Search for the cell housing the specified text and yield its [X, Y] center coordinate. 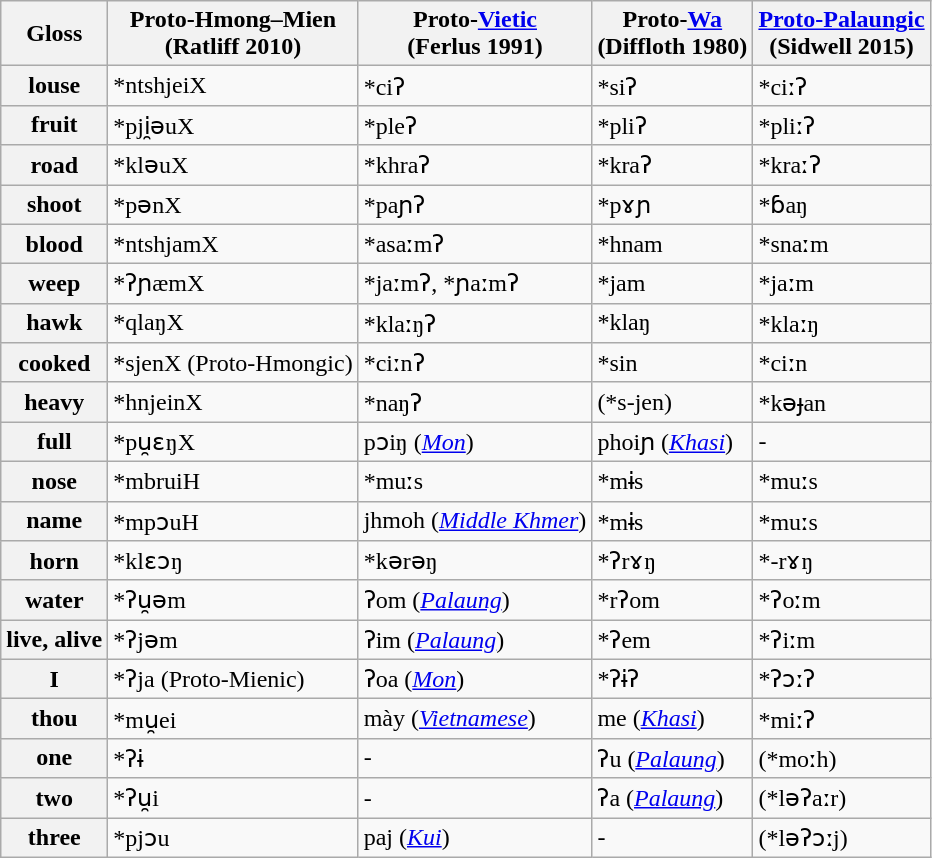
water [54, 600]
ʔim (Palaung) [475, 640]
*sin [672, 363]
(*s-jen) [672, 402]
*ciʔ [475, 86]
horn [54, 561]
*mbruiH [233, 481]
I [54, 679]
*ʔoːm [842, 600]
*ʔɲæmX [233, 284]
*ʔu̯i [233, 798]
thou [54, 719]
*-rɤŋ [842, 561]
*ʔja (Proto-Mienic) [233, 679]
*ʔem [672, 640]
Proto-Hmong–Mien(Ratliff 2010) [233, 34]
shoot [54, 204]
*snaːm [842, 244]
two [54, 798]
*kərəŋ [475, 561]
full [54, 442]
cooked [54, 363]
Proto-Wa(Diffloth 1980) [672, 34]
*pənX [233, 204]
Proto-Vietic(Ferlus 1991) [475, 34]
hawk [54, 323]
*jam [672, 284]
*kraʔ [672, 165]
*siʔ [672, 86]
*jaːmʔ, *ɲaːmʔ [475, 284]
*pliːʔ [842, 125]
*pliʔ [672, 125]
*pu̯ɛŋX [233, 442]
name [54, 521]
*pɤɲ [672, 204]
*ciːʔ [842, 86]
ʔa (Palaung) [672, 798]
(*moːh) [842, 758]
*ɓaŋ [842, 204]
mày (Vietnamese) [475, 719]
*mu̯ei [233, 719]
*miːʔ [842, 719]
*ntshjamX [233, 244]
weep [54, 284]
*ʔu̯əm [233, 600]
louse [54, 86]
*jaːm [842, 284]
*ntshjeiX [233, 86]
*hnjeinX [233, 402]
*pjɔu [233, 838]
*ʔjəm [233, 640]
jhmoh (Middle Khmer) [475, 521]
*ʔɨ [233, 758]
*klaːŋ [842, 323]
(*ləʔɔːj) [842, 838]
*sjenX (Proto-Hmongic) [233, 363]
*ʔiːm [842, 640]
*kraːʔ [842, 165]
(*ləʔaːr) [842, 798]
*naŋʔ [475, 402]
ʔom (Palaung) [475, 600]
road [54, 165]
*ʔɨʔ [672, 679]
*rʔom [672, 600]
paj (Kui) [475, 838]
ʔoa (Mon) [475, 679]
Gloss [54, 34]
*pji̯əuX [233, 125]
three [54, 838]
*khraʔ [475, 165]
phoiɲ (Khasi) [672, 442]
*pleʔ [475, 125]
*qlaŋX [233, 323]
*kləuX [233, 165]
*ʔrɤŋ [672, 561]
fruit [54, 125]
blood [54, 244]
Proto-Palaungic(Sidwell 2015) [842, 34]
*ciːn [842, 363]
pɔiŋ (Mon) [475, 442]
*ʔɔːʔ [842, 679]
live, alive [54, 640]
*ciːnʔ [475, 363]
one [54, 758]
*klaŋ [672, 323]
*klaːŋʔ [475, 323]
me (Khasi) [672, 719]
*asaːmʔ [475, 244]
*mpɔuH [233, 521]
nose [54, 481]
heavy [54, 402]
*kəɟan [842, 402]
*klɛɔŋ [233, 561]
*paɲʔ [475, 204]
ʔu (Palaung) [672, 758]
*hnam [672, 244]
